Identify which cell holds the provided text, then report its (x, y) central coordinate. 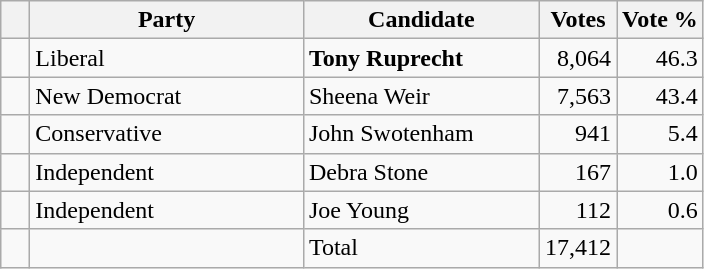
New Democrat (167, 96)
167 (578, 172)
112 (578, 210)
5.4 (660, 134)
Votes (578, 20)
46.3 (660, 58)
Liberal (167, 58)
941 (578, 134)
Candidate (421, 20)
43.4 (660, 96)
Tony Ruprecht (421, 58)
Vote % (660, 20)
Joe Young (421, 210)
0.6 (660, 210)
Total (421, 248)
John Swotenham (421, 134)
Party (167, 20)
17,412 (578, 248)
1.0 (660, 172)
Conservative (167, 134)
Debra Stone (421, 172)
Sheena Weir (421, 96)
7,563 (578, 96)
8,064 (578, 58)
